Provide the (X, Y) coordinate of the cell's center where the given text is located.  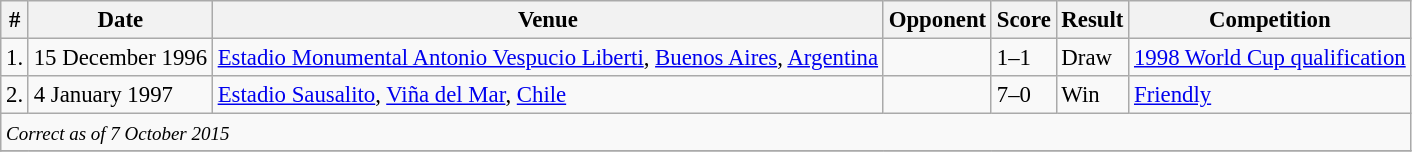
1–1 (1024, 58)
1. (15, 58)
# (15, 20)
7–0 (1024, 95)
Correct as of 7 October 2015 (706, 133)
Date (120, 20)
Score (1024, 20)
4 January 1997 (120, 95)
Win (1092, 95)
Venue (548, 20)
2. (15, 95)
Draw (1092, 58)
Opponent (937, 20)
Result (1092, 20)
1998 World Cup qualification (1270, 58)
Competition (1270, 20)
15 December 1996 (120, 58)
Estadio Sausalito, Viña del Mar, Chile (548, 95)
Estadio Monumental Antonio Vespucio Liberti, Buenos Aires, Argentina (548, 58)
Friendly (1270, 95)
